Return the (X, Y) coordinate for the center point of the cell that contains the specified text.  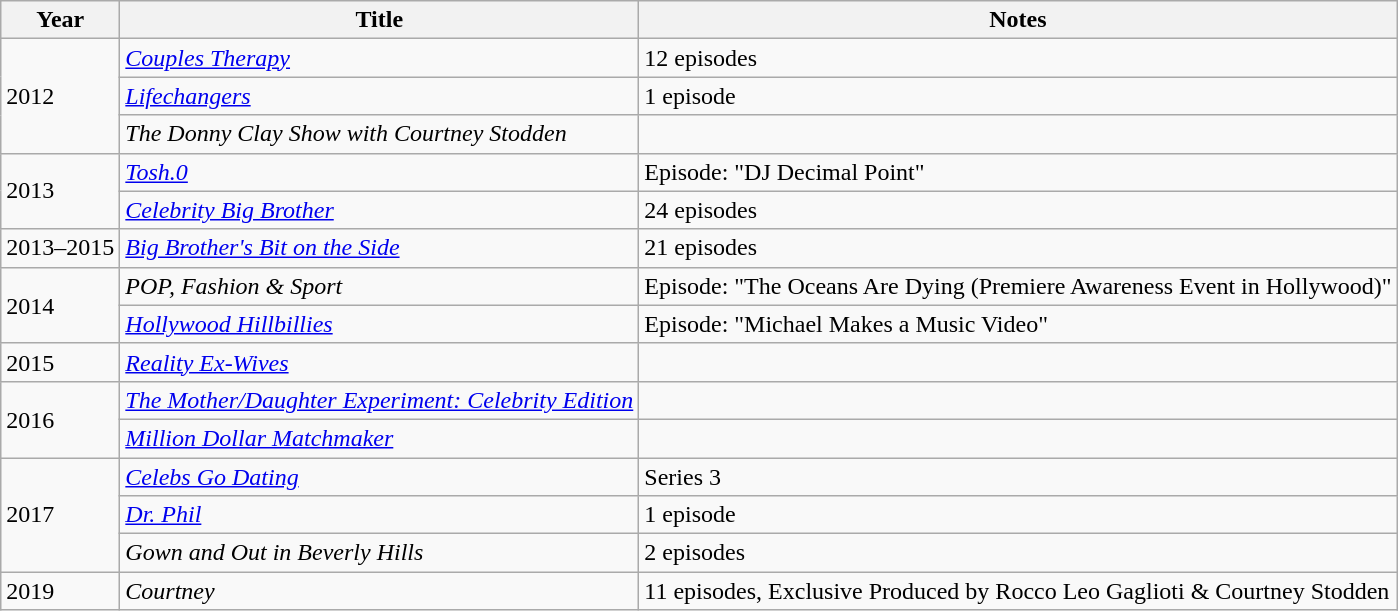
Million Dollar Matchmaker (380, 438)
Title (380, 20)
Series 3 (1018, 477)
Lifechangers (380, 96)
Hollywood Hillbillies (380, 324)
11 episodes, Exclusive Produced by Rocco Leo Gaglioti & Courtney Stodden (1018, 591)
The Mother/Daughter Experiment: Celebrity Edition (380, 400)
2017 (60, 515)
24 episodes (1018, 210)
2013–2015 (60, 248)
12 episodes (1018, 58)
The Donny Clay Show with Courtney Stodden (380, 134)
21 episodes (1018, 248)
2019 (60, 591)
Celebs Go Dating (380, 477)
2 episodes (1018, 553)
Reality Ex-Wives (380, 362)
Tosh.0 (380, 172)
Year (60, 20)
Notes (1018, 20)
Courtney (380, 591)
Episode: "DJ Decimal Point" (1018, 172)
Gown and Out in Beverly Hills (380, 553)
2014 (60, 305)
Couples Therapy (380, 58)
POP, Fashion & Sport (380, 286)
2013 (60, 191)
Dr. Phil (380, 515)
Celebrity Big Brother (380, 210)
2015 (60, 362)
2016 (60, 419)
Episode: "Michael Makes a Music Video" (1018, 324)
2012 (60, 96)
Big Brother's Bit on the Side (380, 248)
Episode: "The Oceans Are Dying (Premiere Awareness Event in Hollywood)" (1018, 286)
